Capture the cell that displays the provided text and extract its [x, y] central coordinate. 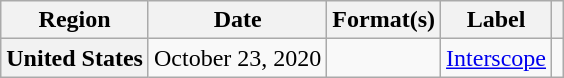
Format(s) [384, 20]
Label [496, 20]
Region [75, 20]
United States [75, 58]
October 23, 2020 [237, 58]
Interscope [496, 58]
Date [237, 20]
